Determine the (X, Y) coordinate at the center of the cell enclosing the given text.  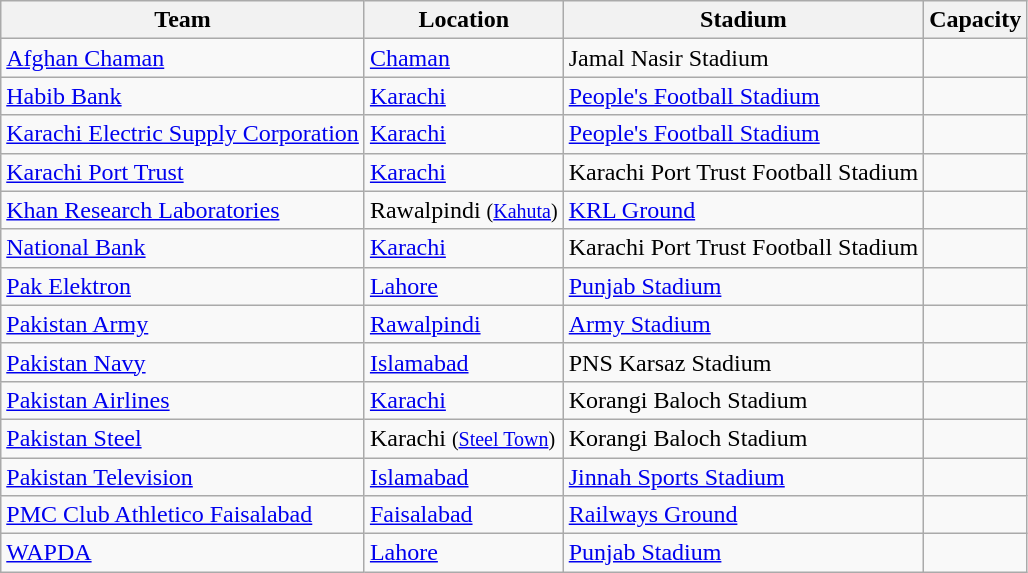
KRL Ground (743, 210)
Pakistan Television (183, 477)
Faisalabad (464, 515)
Pakistan Steel (183, 438)
Karachi Electric Supply Corporation (183, 134)
Jinnah Sports Stadium (743, 477)
Stadium (743, 20)
Railways Ground (743, 515)
WAPDA (183, 553)
Army Stadium (743, 324)
Location (464, 20)
Pak Elektron (183, 286)
Habib Bank (183, 96)
Pakistan Army (183, 324)
Karachi Port Trust (183, 172)
Capacity (976, 20)
Rawalpindi (Kahuta) (464, 210)
National Bank (183, 248)
PMC Club Athletico Faisalabad (183, 515)
Pakistan Airlines (183, 400)
Jamal Nasir Stadium (743, 58)
Pakistan Navy (183, 362)
Team (183, 20)
Rawalpindi (464, 324)
Karachi (Steel Town) (464, 438)
Afghan Chaman (183, 58)
Chaman (464, 58)
PNS Karsaz Stadium (743, 362)
Khan Research Laboratories (183, 210)
